Output the (X, Y) coordinate of the center of the cell containing the given text.  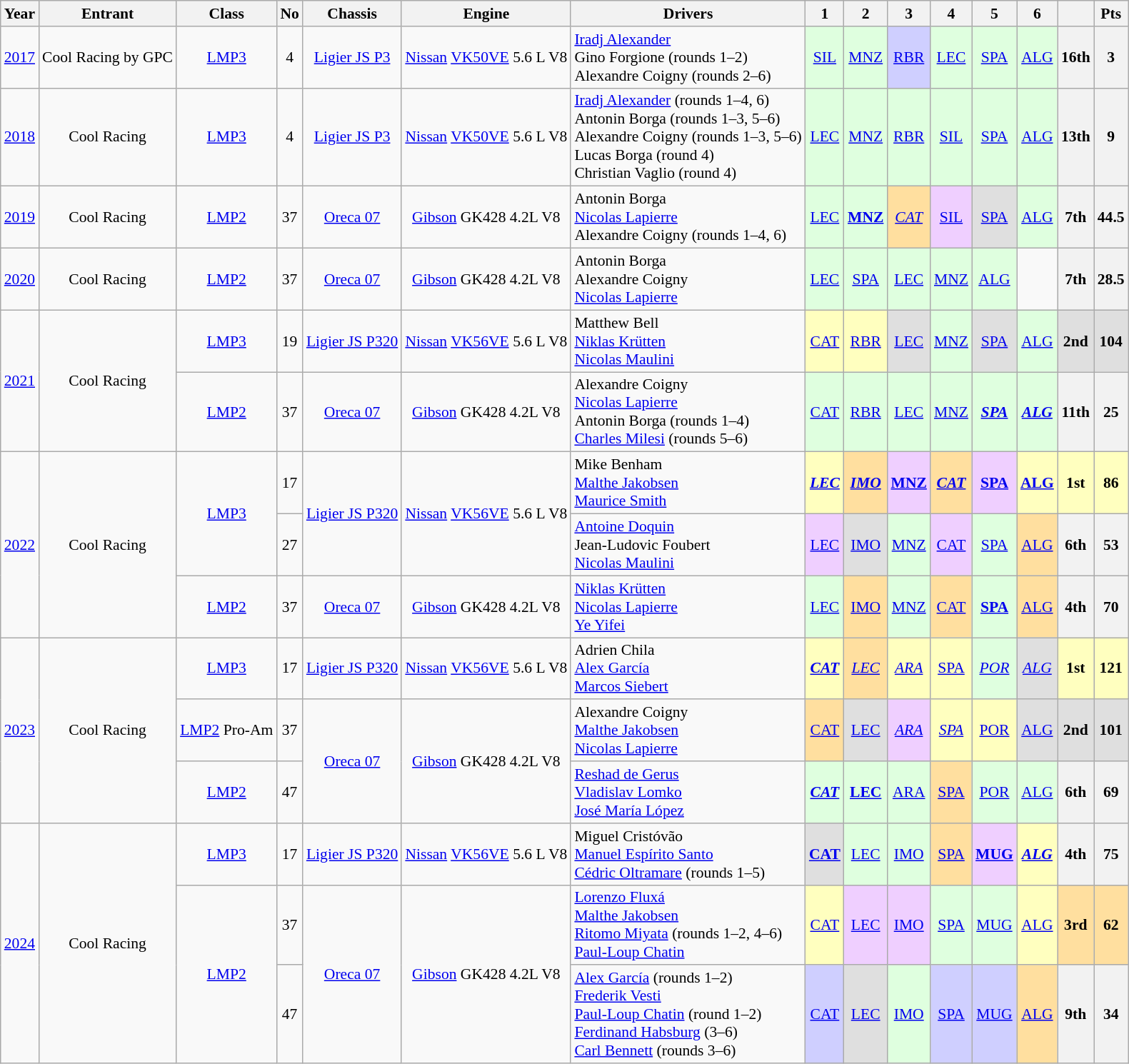
Year (20, 14)
1 (825, 14)
70 (1111, 607)
Alexandre Coigny Nicolas Lapierre Antonin Borga (rounds 1–4) Charles Milesi (rounds 5–6) (688, 412)
75 (1111, 854)
Alex García (rounds 1–2) Frederik Vesti Paul-Loup Chatin (round 1–2) Ferdinand Habsburg (3–6) Carl Bennett (rounds 3–6) (688, 1015)
6 (1037, 14)
Drivers (688, 14)
Mike Benham Malthe Jakobsen Maurice Smith (688, 483)
104 (1111, 341)
LMP2 Pro-Am (226, 731)
Iradj Alexander Gino Forgione (rounds 1–2) Alexandre Coigny (rounds 2–6) (688, 57)
Alexandre Coigny Malthe Jakobsen Nicolas Lapierre (688, 731)
16th (1075, 57)
3rd (1075, 925)
2020 (20, 280)
Lorenzo Fluxá Malthe Jakobsen Ritomo Miyata (rounds 1–2, 4–6) Paul-Loup Chatin (688, 925)
Antoine Doquin Jean-Ludovic Foubert Nicolas Maulini (688, 546)
Pts (1111, 14)
19 (290, 341)
9th (1075, 1015)
44.5 (1111, 217)
34 (1111, 1015)
Reshad de Gerus Vladislav Lomko José María López (688, 793)
Engine (486, 14)
53 (1111, 546)
11th (1075, 412)
2019 (20, 217)
2021 (20, 381)
Cool Racing by GPC (107, 57)
62 (1111, 925)
Entrant (107, 14)
2017 (20, 57)
2024 (20, 943)
Miguel Cristóvão Manuel Espírito Santo Cédric Oltramare (rounds 1–5) (688, 854)
2 (865, 14)
69 (1111, 793)
28.5 (1111, 280)
13th (1075, 137)
Class (226, 14)
Adrien Chila Alex García Marcos Siebert (688, 668)
27 (290, 546)
101 (1111, 731)
9 (1111, 137)
Iradj Alexander (rounds 1–4, 6) Antonin Borga (rounds 1–3, 5–6) Alexandre Coigny (rounds 1–3, 5–6) Lucas Borga (round 4) Christian Vaglio (round 4) (688, 137)
2022 (20, 545)
2023 (20, 731)
Chassis (352, 14)
2018 (20, 137)
5 (994, 14)
No (290, 14)
Antonin Borga Nicolas Lapierre Alexandre Coigny (rounds 1–4, 6) (688, 217)
Antonin Borga Alexandre Coigny Nicolas Lapierre (688, 280)
Niklas Krütten Nicolas Lapierre Ye Yifei (688, 607)
86 (1111, 483)
121 (1111, 668)
25 (1111, 412)
Matthew Bell Niklas Krütten Nicolas Maulini (688, 341)
